Determine the (X, Y) coordinate at the center of the cell enclosing the given text.  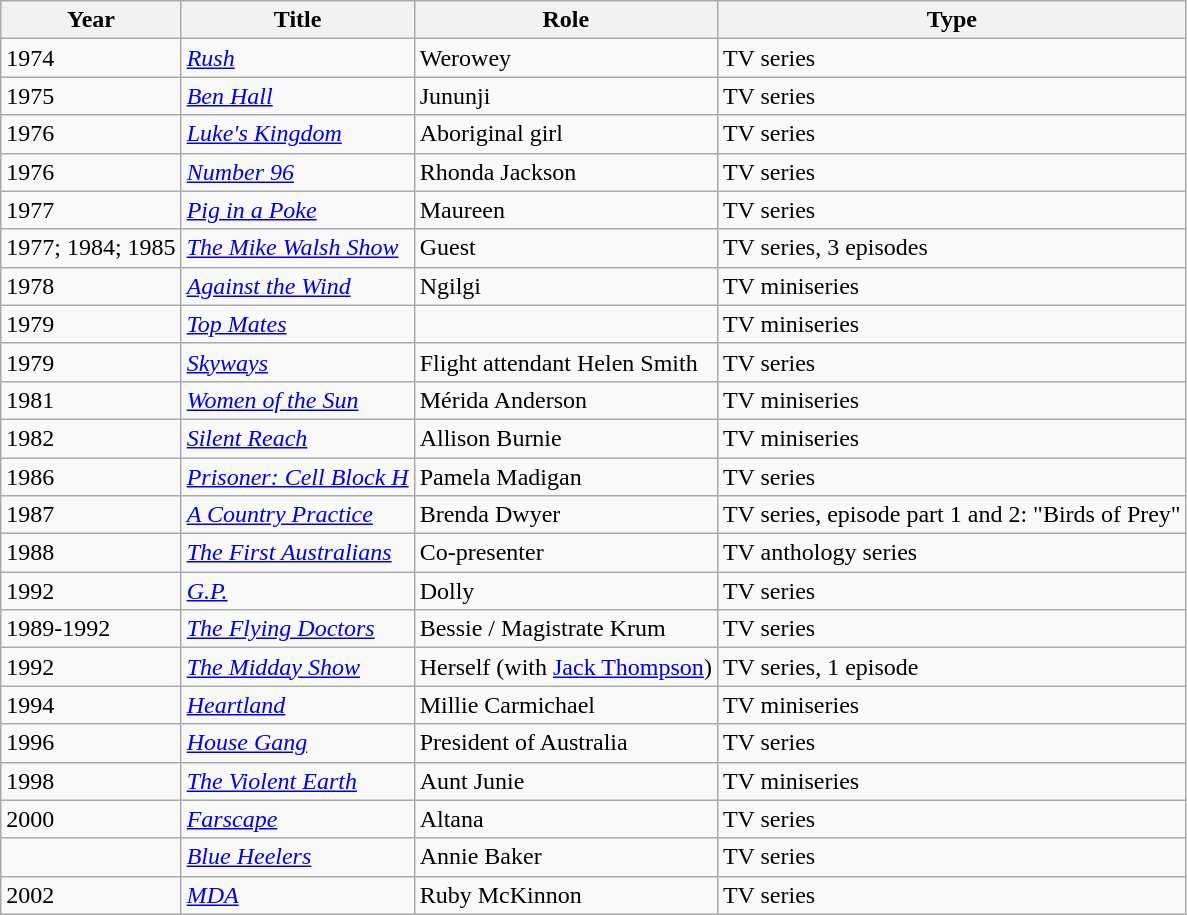
Millie Carmichael (566, 705)
Women of the Sun (298, 400)
Farscape (298, 819)
The Violent Earth (298, 781)
Number 96 (298, 172)
Silent Reach (298, 438)
TV series, 1 episode (952, 667)
President of Australia (566, 743)
MDA (298, 895)
Dolly (566, 591)
1987 (91, 515)
Against the Wind (298, 286)
1977 (91, 210)
Skyways (298, 362)
Aunt Junie (566, 781)
2002 (91, 895)
1982 (91, 438)
1996 (91, 743)
Pig in a Poke (298, 210)
Altana (566, 819)
Bessie / Magistrate Krum (566, 629)
1989-1992 (91, 629)
Aboriginal girl (566, 134)
Prisoner: Cell Block H (298, 477)
Ruby McKinnon (566, 895)
Guest (566, 248)
Flight attendant Helen Smith (566, 362)
G.P. (298, 591)
Type (952, 20)
Title (298, 20)
1975 (91, 96)
Allison Burnie (566, 438)
2000 (91, 819)
Brenda Dwyer (566, 515)
TV series, 3 episodes (952, 248)
1981 (91, 400)
The First Australians (298, 553)
Pamela Madigan (566, 477)
The Mike Walsh Show (298, 248)
Ben Hall (298, 96)
1974 (91, 58)
1978 (91, 286)
TV series, episode part 1 and 2: "Birds of Prey" (952, 515)
Jununji (566, 96)
1988 (91, 553)
The Flying Doctors (298, 629)
1977; 1984; 1985 (91, 248)
The Midday Show (298, 667)
Luke's Kingdom (298, 134)
Rhonda Jackson (566, 172)
Annie Baker (566, 857)
A Country Practice (298, 515)
1986 (91, 477)
Blue Heelers (298, 857)
Role (566, 20)
House Gang (298, 743)
TV anthology series (952, 553)
Top Mates (298, 324)
1994 (91, 705)
1998 (91, 781)
Ngilgi (566, 286)
Co-presenter (566, 553)
Werowey (566, 58)
Maureen (566, 210)
Rush (298, 58)
Mérida Anderson (566, 400)
Year (91, 20)
Herself (with Jack Thompson) (566, 667)
Heartland (298, 705)
